Provide the (x, y) coordinate of the cell's center where the given text is located.  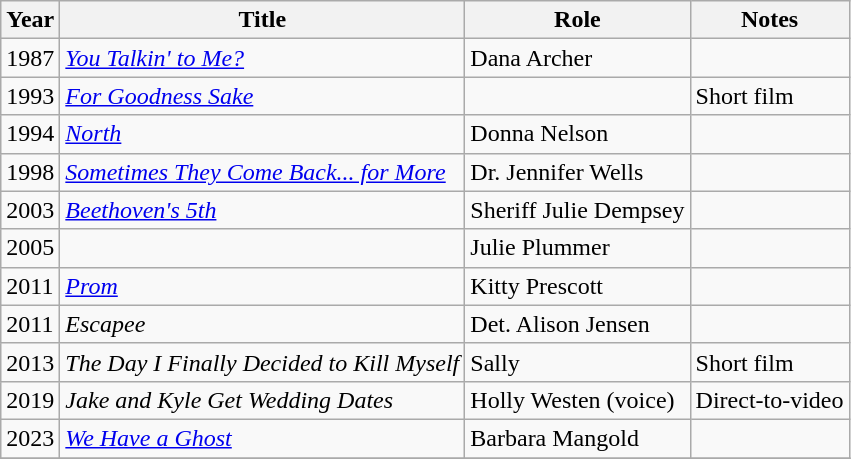
You Talkin' to Me? (262, 58)
1987 (30, 58)
We Have a Ghost (262, 438)
2003 (30, 210)
Escapee (262, 324)
The Day I Finally Decided to Kill Myself (262, 362)
Kitty Prescott (578, 286)
Julie Plummer (578, 248)
1993 (30, 96)
Notes (770, 20)
2013 (30, 362)
Holly Westen (voice) (578, 400)
For Goodness Sake (262, 96)
Dr. Jennifer Wells (578, 172)
Prom (262, 286)
Sometimes They Come Back... for More (262, 172)
Year (30, 20)
Sally (578, 362)
North (262, 134)
Direct-to-video (770, 400)
2023 (30, 438)
2005 (30, 248)
Title (262, 20)
Dana Archer (578, 58)
Det. Alison Jensen (578, 324)
Jake and Kyle Get Wedding Dates (262, 400)
1994 (30, 134)
2019 (30, 400)
Sheriff Julie Dempsey (578, 210)
1998 (30, 172)
Beethoven's 5th (262, 210)
Barbara Mangold (578, 438)
Role (578, 20)
Donna Nelson (578, 134)
